Pinpoint the cell where the given text exists, returning its (X, Y) midpoint coordinate. 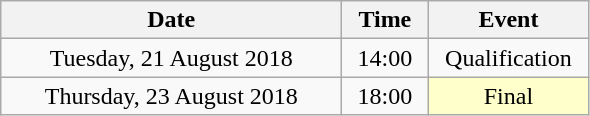
Event (508, 20)
Tuesday, 21 August 2018 (172, 58)
Final (508, 96)
Thursday, 23 August 2018 (172, 96)
14:00 (385, 58)
18:00 (385, 96)
Qualification (508, 58)
Time (385, 20)
Date (172, 20)
